From the cell containing the given text, extract its center point as (x, y) coordinate. 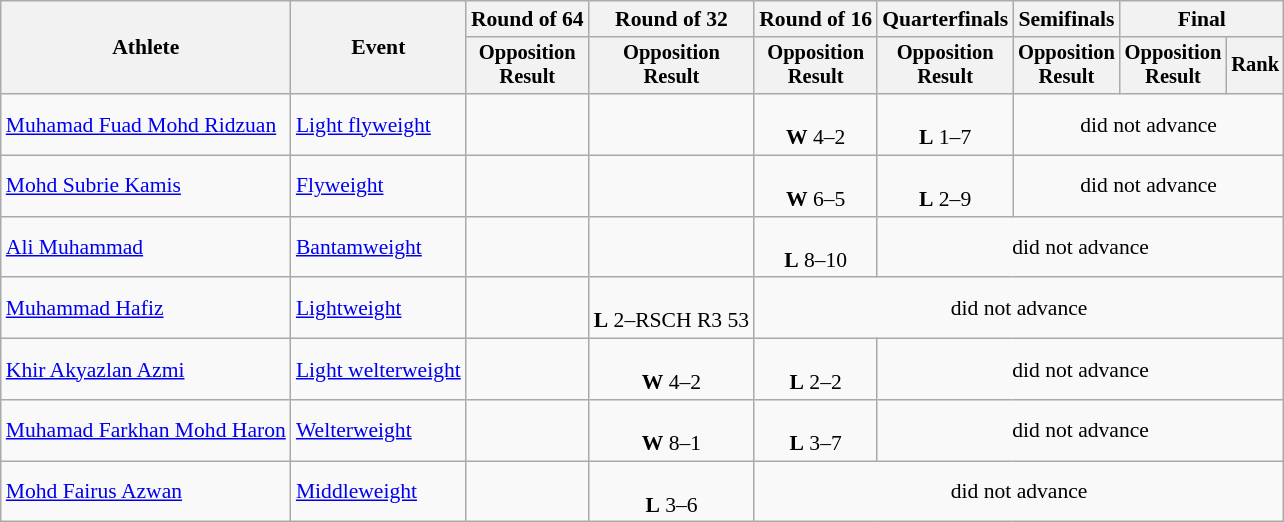
Muhamad Fuad Mohd Ridzuan (146, 124)
Lightweight (378, 308)
L 2–2 (816, 370)
L 1–7 (945, 124)
Light welterweight (378, 370)
L 8–10 (816, 248)
L 3–7 (816, 430)
Flyweight (378, 186)
Khir Akyazlan Azmi (146, 370)
Muhamad Farkhan Mohd Haron (146, 430)
Round of 32 (672, 19)
Rank (1255, 66)
Light flyweight (378, 124)
L 2–9 (945, 186)
Welterweight (378, 430)
Quarterfinals (945, 19)
Semifinals (1066, 19)
Athlete (146, 48)
Event (378, 48)
Round of 64 (528, 19)
Middleweight (378, 492)
Bantamweight (378, 248)
W 6–5 (816, 186)
L 2–RSCH R3 53 (672, 308)
L 3–6 (672, 492)
Ali Muhammad (146, 248)
Round of 16 (816, 19)
Final (1202, 19)
Mohd Subrie Kamis (146, 186)
W 8–1 (672, 430)
Muhammad Hafiz (146, 308)
Mohd Fairus Azwan (146, 492)
